Determine the (X, Y) coordinate at the center of the cell enclosing the given text.  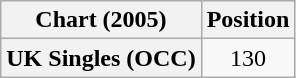
130 (248, 58)
Chart (2005) (101, 20)
Position (248, 20)
UK Singles (OCC) (101, 58)
